Identify which cell holds the provided text, then report its (x, y) central coordinate. 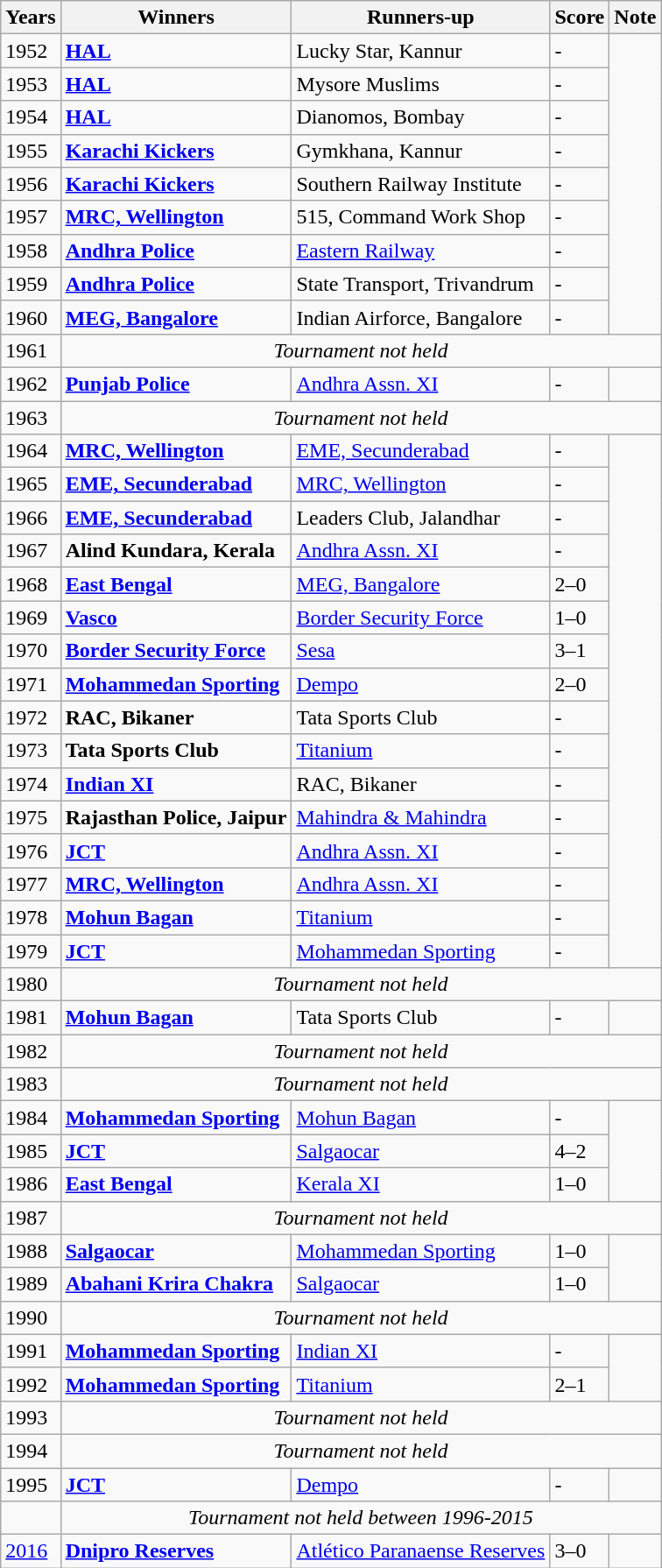
1979 (31, 950)
1957 (31, 217)
1991 (31, 1351)
Dnipro Reserves (176, 1551)
1966 (31, 518)
1984 (31, 1118)
Punjab Police (176, 384)
1958 (31, 251)
1955 (31, 151)
1964 (31, 451)
1969 (31, 618)
Mysore Muslims (420, 84)
1952 (31, 51)
1974 (31, 784)
1971 (31, 684)
1985 (31, 1151)
1988 (31, 1251)
515, Command Work Shop (420, 217)
1970 (31, 651)
1967 (31, 551)
Rajasthan Police, Jaipur (176, 817)
1965 (31, 484)
1962 (31, 384)
1960 (31, 317)
1956 (31, 184)
1975 (31, 817)
1953 (31, 84)
1995 (31, 1485)
1973 (31, 751)
Alind Kundara, Kerala (176, 551)
Score (580, 18)
Tournament not held between 1996-2015 (361, 1518)
Runners-up (420, 18)
Note (636, 18)
Dianomos, Bombay (420, 117)
2–1 (580, 1384)
1961 (31, 350)
4–2 (580, 1151)
1976 (31, 851)
Winners (176, 18)
1977 (31, 884)
1994 (31, 1451)
1986 (31, 1184)
1981 (31, 1018)
1989 (31, 1284)
Sesa (420, 651)
1992 (31, 1384)
1987 (31, 1218)
Abahani Krira Chakra (176, 1284)
1968 (31, 584)
Kerala XI (420, 1184)
1959 (31, 284)
1954 (31, 117)
Lucky Star, Kannur (420, 51)
Vasco (176, 618)
1972 (31, 717)
3–0 (580, 1551)
3–1 (580, 651)
State Transport, Trivandrum (420, 284)
Leaders Club, Jalandhar (420, 518)
Indian Airforce, Bangalore (420, 317)
1963 (31, 418)
Southern Railway Institute (420, 184)
Gymkhana, Kannur (420, 151)
1983 (31, 1084)
1990 (31, 1317)
1978 (31, 917)
1982 (31, 1051)
Years (31, 18)
1980 (31, 985)
Mahindra & Mahindra (420, 817)
2016 (31, 1551)
Eastern Railway (420, 251)
Atlético Paranaense Reserves (420, 1551)
1993 (31, 1417)
